Pinpoint the cell where the given text exists, returning its [X, Y] midpoint coordinate. 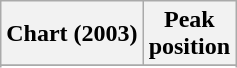
Peakposition [189, 34]
Chart (2003) [72, 34]
